Find where the given text appears and provide that cell's center as [X, Y] coordinate. 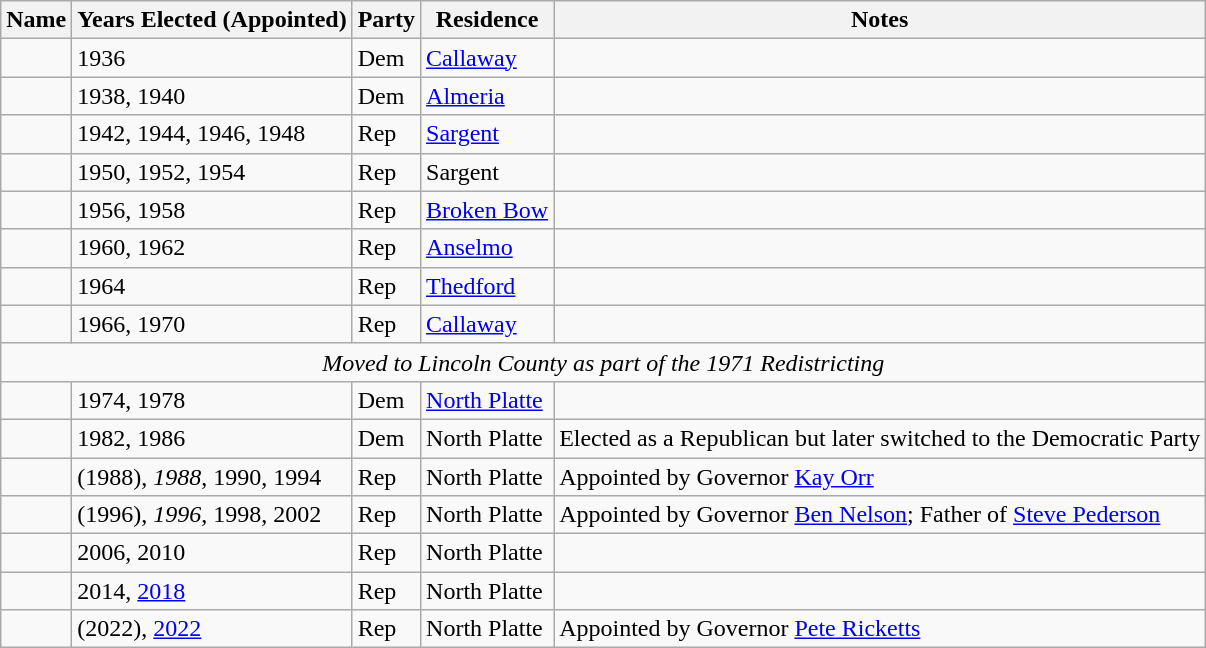
1942, 1944, 1946, 1948 [212, 134]
Party [386, 20]
Thedford [488, 286]
1950, 1952, 1954 [212, 172]
Appointed by Governor Pete Ricketts [880, 629]
1938, 1940 [212, 96]
(1988), 1988, 1990, 1994 [212, 477]
Residence [488, 20]
1956, 1958 [212, 210]
1974, 1978 [212, 400]
(2022), 2022 [212, 629]
Appointed by Governor Kay Orr [880, 477]
Appointed by Governor Ben Nelson; Father of Steve Pederson [880, 515]
2014, 2018 [212, 591]
1964 [212, 286]
Almeria [488, 96]
Elected as a Republican but later switched to the Democratic Party [880, 438]
1936 [212, 58]
Moved to Lincoln County as part of the 1971 Redistricting [604, 362]
Anselmo [488, 248]
1960, 1962 [212, 248]
Name [36, 20]
1982, 1986 [212, 438]
Notes [880, 20]
Years Elected (Appointed) [212, 20]
2006, 2010 [212, 553]
1966, 1970 [212, 324]
Broken Bow [488, 210]
(1996), 1996, 1998, 2002 [212, 515]
